Find where the given text appears and provide that cell's center as (x, y) coordinate. 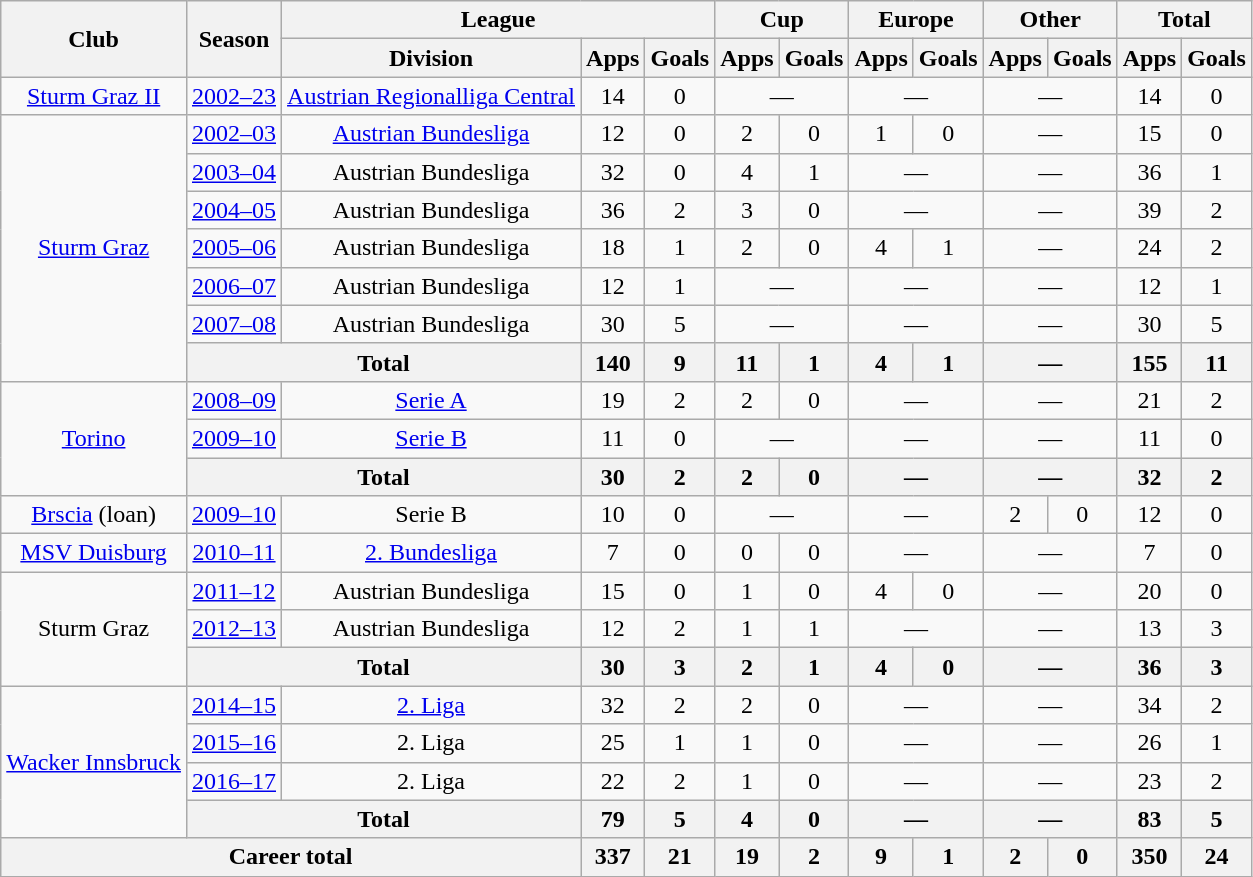
337 (613, 857)
350 (1149, 857)
2005–06 (234, 248)
2003–04 (234, 172)
34 (1149, 705)
2014–15 (234, 705)
Other (1050, 20)
Wacker Innsbruck (94, 762)
23 (1149, 781)
Club (94, 39)
18 (613, 248)
2008–09 (234, 400)
2011–12 (234, 591)
83 (1149, 819)
2007–08 (234, 324)
2002–03 (234, 134)
Career total (291, 857)
Torino (94, 438)
League (498, 20)
2004–05 (234, 210)
20 (1149, 591)
Serie A (432, 400)
140 (613, 362)
2015–16 (234, 743)
2010–11 (234, 553)
39 (1149, 210)
Europe (916, 20)
25 (613, 743)
Division (432, 58)
26 (1149, 743)
22 (613, 781)
Sturm Graz II (94, 96)
79 (613, 819)
Cup (782, 20)
13 (1149, 629)
Austrian Regionalliga Central (432, 96)
2006–07 (234, 286)
MSV Duisburg (94, 553)
2012–13 (234, 629)
10 (613, 515)
Season (234, 39)
Brscia (loan) (94, 515)
2016–17 (234, 781)
155 (1149, 362)
2. Bundesliga (432, 553)
2002–23 (234, 96)
